For the text-containing cell, return its midpoint in (X, Y) coordinate format. 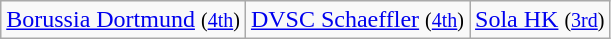
Borussia Dortmund (4th) (124, 20)
Sola HK (3rd) (540, 20)
DVSC Schaeffler (4th) (357, 20)
